Scan for the cell matching the given text and deliver its [X, Y] coordinate at center. 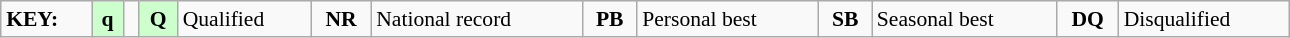
Seasonal best [964, 19]
National record [476, 19]
q [108, 19]
SB [846, 19]
Q [158, 19]
KEY: [46, 19]
NR [341, 19]
Qualified [244, 19]
PB [610, 19]
Disqualified [1204, 19]
Personal best [728, 19]
DQ [1088, 19]
